Identify which cell holds the provided text, then report its [X, Y] central coordinate. 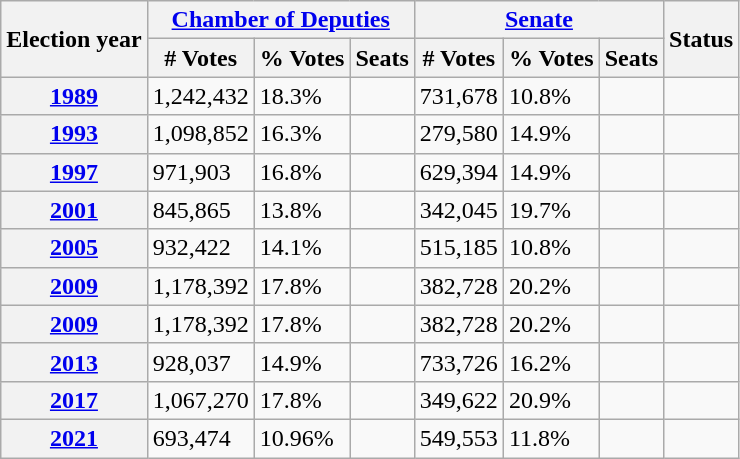
10.96% [302, 438]
733,726 [458, 362]
Election year [74, 39]
16.3% [302, 134]
1989 [74, 96]
2021 [74, 438]
1993 [74, 134]
515,185 [458, 248]
2005 [74, 248]
Senate [538, 20]
19.7% [551, 210]
1,098,852 [200, 134]
928,037 [200, 362]
20.9% [551, 400]
1997 [74, 172]
693,474 [200, 438]
2013 [74, 362]
932,422 [200, 248]
18.3% [302, 96]
731,678 [458, 96]
1,067,270 [200, 400]
279,580 [458, 134]
549,553 [458, 438]
16.8% [302, 172]
349,622 [458, 400]
629,394 [458, 172]
2017 [74, 400]
1,242,432 [200, 96]
Chamber of Deputies [280, 20]
971,903 [200, 172]
845,865 [200, 210]
2001 [74, 210]
Status [702, 39]
16.2% [551, 362]
14.1% [302, 248]
11.8% [551, 438]
13.8% [302, 210]
342,045 [458, 210]
